Detect which cell encompasses the target text, then output its (x, y) center coordinate. 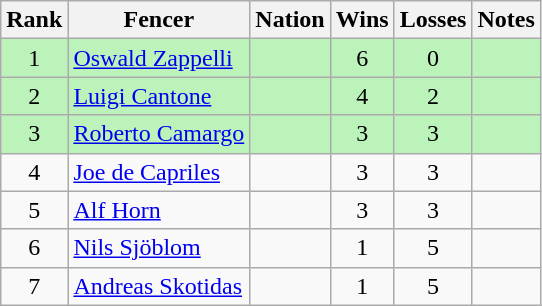
Andreas Skotidas (159, 286)
Oswald Zappelli (159, 58)
Roberto Camargo (159, 134)
Nils Sjöblom (159, 248)
Nation (290, 20)
0 (433, 58)
7 (34, 286)
Rank (34, 20)
Notes (506, 20)
Fencer (159, 20)
Wins (362, 20)
Losses (433, 20)
Alf Horn (159, 210)
Luigi Cantone (159, 96)
Joe de Capriles (159, 172)
